Provide the (X, Y) coordinate of the cell's center where the given text is located.  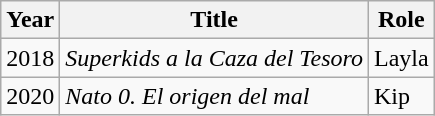
Kip (401, 96)
Role (401, 20)
Nato 0. El origen del mal (214, 96)
2020 (30, 96)
Layla (401, 58)
2018 (30, 58)
Title (214, 20)
Superkids a la Caza del Tesoro (214, 58)
Year (30, 20)
